Determine the [x, y] coordinate at the center of the cell enclosing the given text.  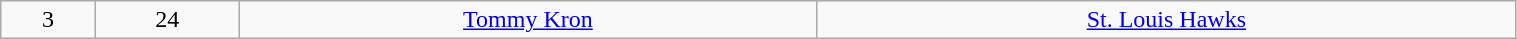
24 [167, 20]
Tommy Kron [528, 20]
3 [48, 20]
St. Louis Hawks [1166, 20]
